For the text-containing cell, return its midpoint in (x, y) coordinate format. 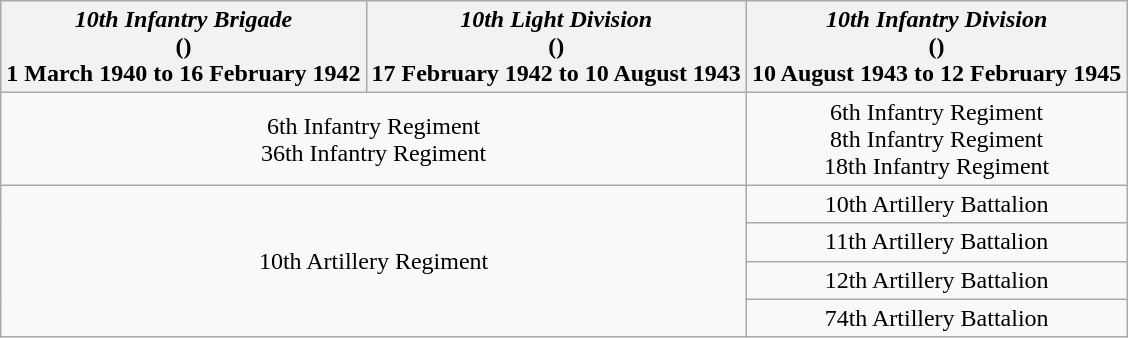
10th Light Division()17 February 1942 to 10 August 1943 (556, 47)
11th Artillery Battalion (936, 242)
10th Infantry Brigade()1 March 1940 to 16 February 1942 (184, 47)
10th Infantry Division()10 August 1943 to 12 February 1945 (936, 47)
74th Artillery Battalion (936, 318)
6th Infantry Regiment36th Infantry Regiment (374, 139)
10th Artillery Battalion (936, 204)
6th Infantry Regiment8th Infantry Regiment18th Infantry Regiment (936, 139)
10th Artillery Regiment (374, 261)
12th Artillery Battalion (936, 280)
